Return the (X, Y) coordinate for the center point of the cell that contains the specified text.  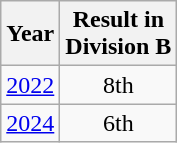
2022 (30, 85)
6th (118, 123)
Result inDivision B (118, 34)
Year (30, 34)
2024 (30, 123)
8th (118, 85)
